Extract the (X, Y) coordinate from the center of the cell holding the provided text.  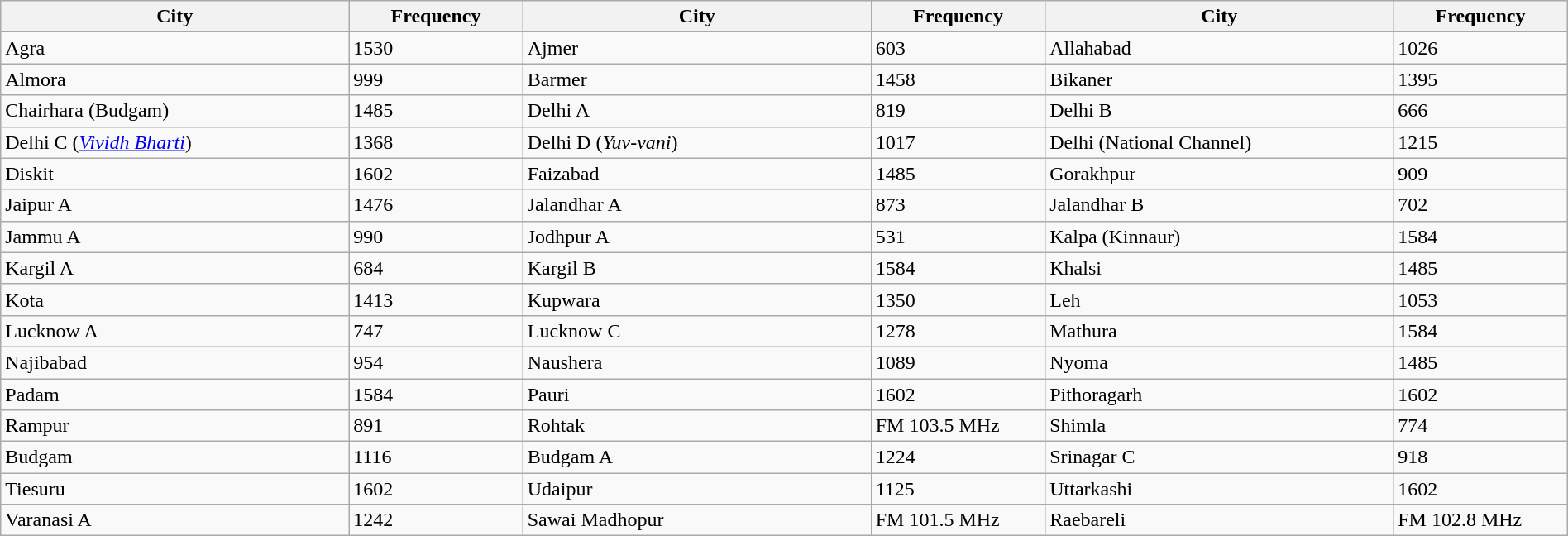
1026 (1480, 48)
Delhi C (Vividh Bharti) (175, 142)
873 (958, 205)
FM 103.5 MHz (958, 426)
702 (1480, 205)
Lucknow A (175, 331)
Kargil B (696, 268)
Jodhpur A (696, 237)
1125 (958, 489)
Delhi B (1219, 111)
Srinagar C (1219, 457)
1242 (436, 520)
684 (436, 268)
Delhi A (696, 111)
1278 (958, 331)
Delhi (National Channel) (1219, 142)
Allahabad (1219, 48)
Nyoma (1219, 362)
Barmer (696, 79)
Kargil A (175, 268)
1053 (1480, 299)
999 (436, 79)
747 (436, 331)
1350 (958, 299)
Bikaner (1219, 79)
666 (1480, 111)
Gorakhpur (1219, 174)
Faizabad (696, 174)
918 (1480, 457)
Agra (175, 48)
990 (436, 237)
1089 (958, 362)
Mathura (1219, 331)
1116 (436, 457)
Rohtak (696, 426)
Jaipur A (175, 205)
Sawai Madhopur (696, 520)
Chairhara (Budgam) (175, 111)
FM 101.5 MHz (958, 520)
774 (1480, 426)
Jalandhar B (1219, 205)
Lucknow C (696, 331)
819 (958, 111)
Ajmer (696, 48)
1530 (436, 48)
531 (958, 237)
FM 102.8 MHz (1480, 520)
Raebareli (1219, 520)
Pauri (696, 395)
Tiesuru (175, 489)
1476 (436, 205)
1224 (958, 457)
1017 (958, 142)
891 (436, 426)
Najibabad (175, 362)
1395 (1480, 79)
Rampur (175, 426)
Padam (175, 395)
Pithoragarh (1219, 395)
1368 (436, 142)
Budgam (175, 457)
Jammu A (175, 237)
Kupwara (696, 299)
Varanasi A (175, 520)
Almora (175, 79)
Shimla (1219, 426)
Naushera (696, 362)
Kalpa (Kinnaur) (1219, 237)
603 (958, 48)
1215 (1480, 142)
1458 (958, 79)
Delhi D (Yuv-vani) (696, 142)
1413 (436, 299)
Khalsi (1219, 268)
Leh (1219, 299)
Jalandhar A (696, 205)
Kota (175, 299)
Diskit (175, 174)
954 (436, 362)
Budgam A (696, 457)
Uttarkashi (1219, 489)
Udaipur (696, 489)
909 (1480, 174)
